Locate the cell with the specified text and output its (X, Y) center coordinate. 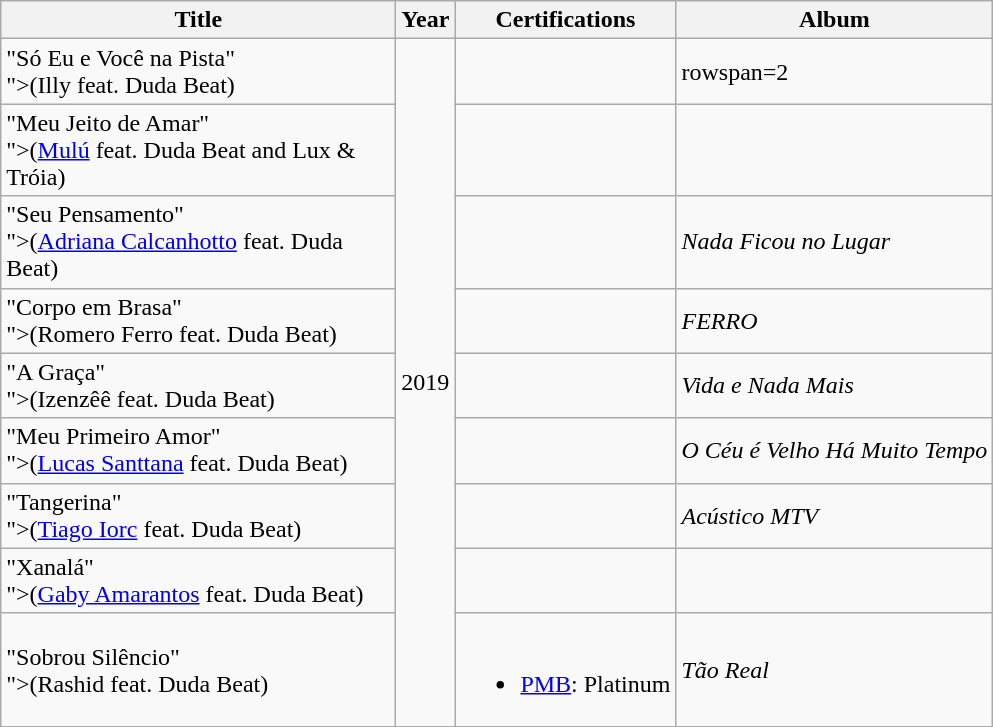
rowspan=2 (834, 72)
"Sobrou Silêncio"">(Rashid feat. Duda Beat) (198, 670)
"Xanalá"">(Gaby Amarantos feat. Duda Beat) (198, 580)
PMB: Platinum (566, 670)
"Só Eu e Você na Pista"">(Illy feat. Duda Beat) (198, 72)
Acústico MTV (834, 516)
Vida e Nada Mais (834, 386)
"Meu Primeiro Amor"">(Lucas Santtana feat. Duda Beat) (198, 450)
O Céu é Velho Há Muito Tempo (834, 450)
2019 (426, 383)
Nada Ficou no Lugar (834, 242)
Album (834, 20)
"A Graça"">(Izenzêê feat. Duda Beat) (198, 386)
Title (198, 20)
Year (426, 20)
Tão Real (834, 670)
FERRO (834, 320)
"Seu Pensamento"">(Adriana Calcanhotto feat. Duda Beat) (198, 242)
"Corpo em Brasa"">(Romero Ferro feat. Duda Beat) (198, 320)
"Tangerina"">(Tiago Iorc feat. Duda Beat) (198, 516)
"Meu Jeito de Amar"">(Mulú feat. Duda Beat and Lux & Tróia) (198, 150)
Certifications (566, 20)
